Find where the given text appears and provide that cell's center as [x, y] coordinate. 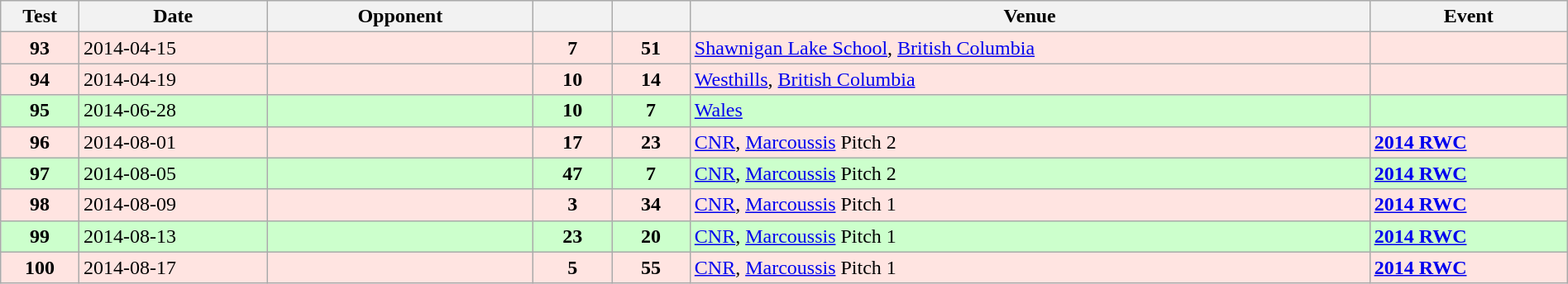
5 [572, 267]
95 [40, 111]
14 [652, 79]
2014-08-05 [172, 173]
96 [40, 142]
51 [652, 48]
Westhills, British Columbia [1030, 79]
2014-08-17 [172, 267]
Date [172, 17]
2014-06-28 [172, 111]
Event [1469, 17]
2014-08-01 [172, 142]
55 [652, 267]
Opponent [400, 17]
Test [40, 17]
2014-04-15 [172, 48]
Venue [1030, 17]
93 [40, 48]
3 [572, 205]
20 [652, 236]
34 [652, 205]
2014-08-09 [172, 205]
94 [40, 79]
Wales [1030, 111]
2014-08-13 [172, 236]
Shawnigan Lake School, British Columbia [1030, 48]
17 [572, 142]
98 [40, 205]
2014-04-19 [172, 79]
97 [40, 173]
99 [40, 236]
47 [572, 173]
100 [40, 267]
